From the cell containing the given text, extract its center point as (X, Y) coordinate. 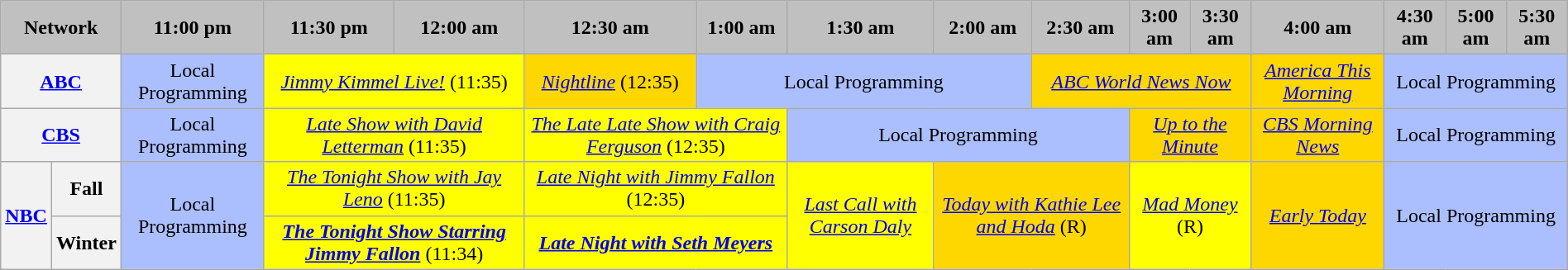
5:30 am (1537, 28)
NBC (26, 216)
12:30 am (610, 28)
Nightline (12:35) (610, 81)
2:30 am (1080, 28)
4:30 am (1415, 28)
3:30 am (1221, 28)
2:00 am (982, 28)
The Tonight Show Starring Jimmy Fallon (11:34) (394, 243)
1:00 am (742, 28)
Winter (86, 243)
America This Morning (1318, 81)
Network (61, 28)
Late Night with Jimmy Fallon (12:35) (656, 188)
CBS (61, 135)
11:00 pm (192, 28)
The Late Late Show with Craig Ferguson (12:35) (656, 135)
The Tonight Show with Jay Leno (11:35) (394, 188)
5:00 am (1476, 28)
Early Today (1318, 216)
CBS Morning News (1318, 135)
Up to the Minute (1189, 135)
Today with Kathie Lee and Hoda (R) (1031, 216)
Last Call with Carson Daly (860, 216)
4:00 am (1318, 28)
12:00 am (459, 28)
11:30 pm (329, 28)
Mad Money (R) (1189, 216)
Jimmy Kimmel Live! (11:35) (394, 81)
Fall (86, 188)
1:30 am (860, 28)
ABC World News Now (1141, 81)
Late Night with Seth Meyers (656, 243)
ABC (61, 81)
3:00 am (1159, 28)
Late Show with David Letterman (11:35) (394, 135)
